From the cell containing the given text, extract its center point as [x, y] coordinate. 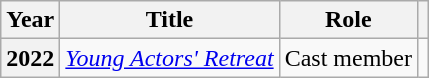
Year [30, 20]
2022 [30, 58]
Role [348, 20]
Title [170, 20]
Young Actors' Retreat [170, 58]
Cast member [348, 58]
